Extract the [X, Y] coordinate from the center of the cell holding the provided text.  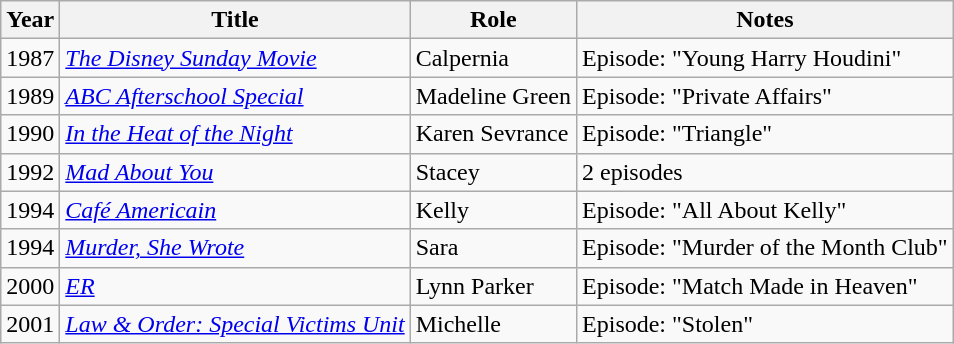
Mad About You [235, 172]
Episode: "Match Made in Heaven" [766, 286]
Episode: "Young Harry Houdini" [766, 58]
Michelle [493, 324]
2 episodes [766, 172]
1990 [30, 134]
Title [235, 20]
1989 [30, 96]
Episode: "Murder of the Month Club" [766, 248]
Episode: "Private Affairs" [766, 96]
The Disney Sunday Movie [235, 58]
Calpernia [493, 58]
Madeline Green [493, 96]
Murder, She Wrote [235, 248]
In the Heat of the Night [235, 134]
Kelly [493, 210]
Notes [766, 20]
Episode: "All About Kelly" [766, 210]
2001 [30, 324]
2000 [30, 286]
Episode: "Stolen" [766, 324]
ABC Afterschool Special [235, 96]
Karen Sevrance [493, 134]
Law & Order: Special Victims Unit [235, 324]
Year [30, 20]
1987 [30, 58]
Role [493, 20]
Stacey [493, 172]
1992 [30, 172]
Episode: "Triangle" [766, 134]
Lynn Parker [493, 286]
Café Americain [235, 210]
Sara [493, 248]
ER [235, 286]
